Locate the cell with the specified text and output its (X, Y) center coordinate. 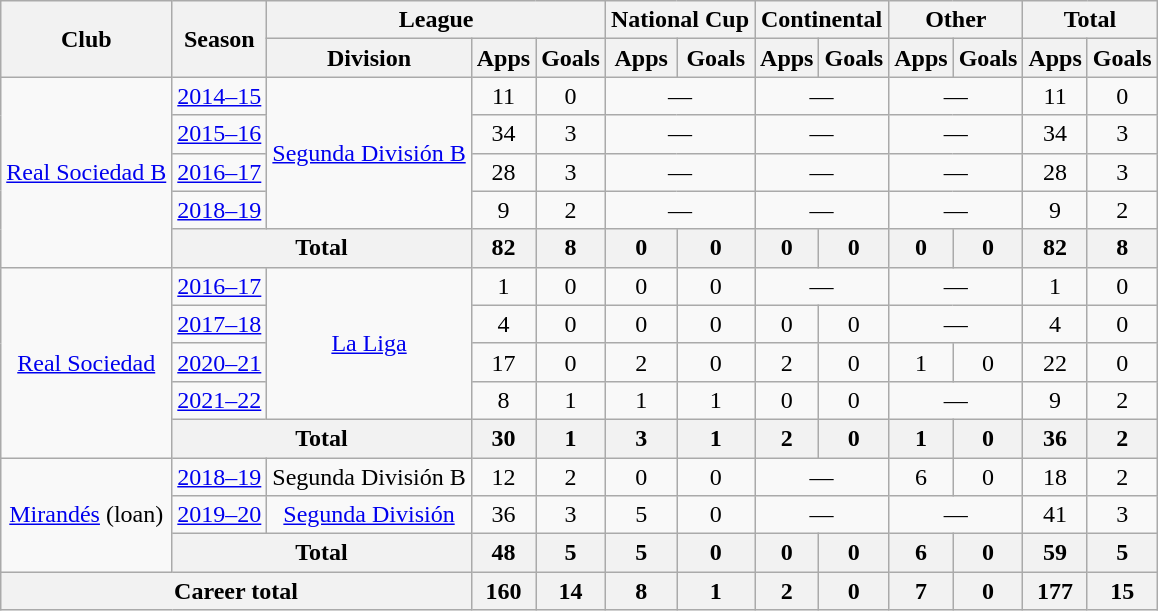
7 (921, 591)
48 (503, 553)
2021–22 (220, 400)
2015–16 (220, 134)
League (436, 20)
Real Sociedad (86, 362)
2020–21 (220, 362)
17 (503, 362)
18 (1055, 477)
2019–20 (220, 515)
National Cup (680, 20)
Club (86, 39)
177 (1055, 591)
2014–15 (220, 96)
41 (1055, 515)
22 (1055, 362)
2017–18 (220, 324)
30 (503, 438)
Real Sociedad B (86, 172)
14 (571, 591)
Other (956, 20)
12 (503, 477)
15 (1122, 591)
Continental (822, 20)
Season (220, 39)
La Liga (369, 343)
59 (1055, 553)
Segunda División (369, 515)
Career total (236, 591)
160 (503, 591)
Mirandés (loan) (86, 515)
Division (369, 58)
